Search for the cell housing the specified text and yield its (x, y) center coordinate. 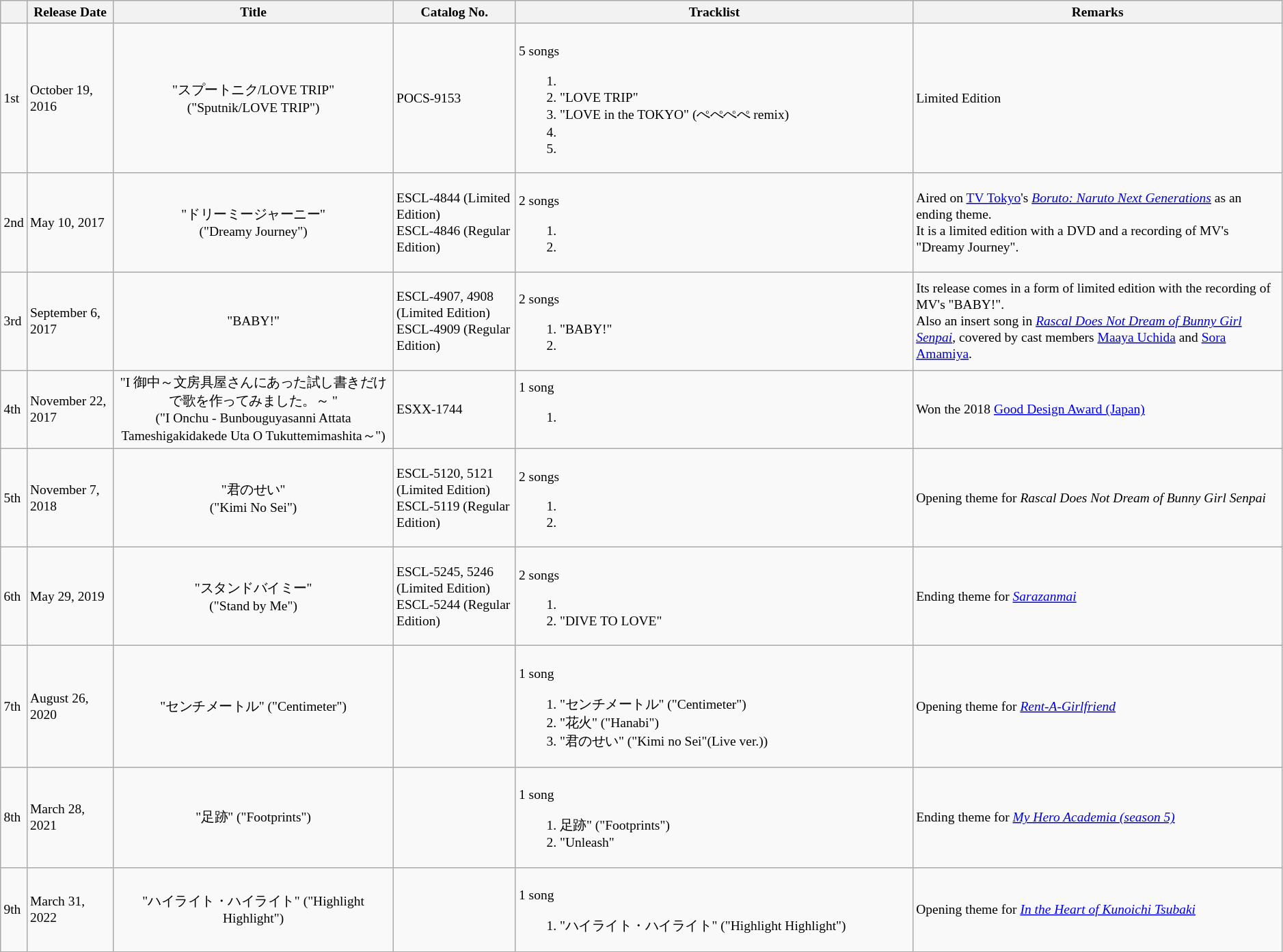
Release Date (70, 12)
Tracklist (714, 12)
November 22, 2017 (70, 409)
Limited Edition (1098, 98)
Opening theme for Rascal Does Not Dream of Bunny Girl Senpai (1098, 498)
August 26, 2020 (70, 707)
"センチメートル" ("Centimeter") (254, 707)
6th (14, 596)
Remarks (1098, 12)
Opening theme for In the Heart of Kunoichi Tsubaki (1098, 909)
Opening theme for Rent-A-Girlfriend (1098, 707)
1 song足跡" ("Footprints")"Unleash" (714, 817)
3rd (14, 321)
1 song (714, 409)
1st (14, 98)
ESCL-4844 (Limited Edition)ESCL-4846 (Regular Edition) (454, 222)
May 10, 2017 (70, 222)
"BABY!" (254, 321)
March 31, 2022 (70, 909)
May 29, 2019 (70, 596)
5th (14, 498)
5 songs"LOVE TRIP""LOVE in the TOKYO" (ぺぺぺぺ remix) (714, 98)
October 19, 2016 (70, 98)
November 7, 2018 (70, 498)
1 song"ハイライト・ハイライト" ("Highlight Highlight") (714, 909)
"スタンドバイミー"("Stand by Me") (254, 596)
March 28, 2021 (70, 817)
Ending theme for Sarazanmai (1098, 596)
ESCL-5245, 5246 (Limited Edition)ESCL-5244 (Regular Edition) (454, 596)
"ハイライト・ハイライト" ("Highlight Highlight") (254, 909)
September 6, 2017 (70, 321)
"ドリーミージャーニー"("Dreamy Journey") (254, 222)
"君のせい"("Kimi No Sei") (254, 498)
ESCL-4907, 4908 (Limited Edition)ESCL-4909 (Regular Edition) (454, 321)
2nd (14, 222)
"スプートニク/LOVE TRIP"("Sputnik/LOVE TRIP") (254, 98)
4th (14, 409)
2 songs"DIVE TO LOVE" (714, 596)
"I 御中～文房具屋さんにあった試し書きだけで歌を作ってみました。～ "("I Onchu - Bunbouguyasanni Attata Tameshigakidakede Uta O Tukuttemimashita～") (254, 409)
Aired on TV Tokyo's Boruto: Naruto Next Generations as an ending theme. It is a limited edition with a DVD and a recording of MV's "Dreamy Journey". (1098, 222)
ESCL-5120, 5121 (Limited Edition)ESCL-5119 (Regular Edition) (454, 498)
Won the 2018 Good Design Award (Japan) (1098, 409)
8th (14, 817)
7th (14, 707)
2 songs"BABY!" (714, 321)
POCS-9153 (454, 98)
ESXX-1744 (454, 409)
1 song"センチメートル" ("Centimeter")"花火" ("Hanabi")"君のせい" ("Kimi no Sei"(Live ver.)) (714, 707)
Ending theme for My Hero Academia (season 5) (1098, 817)
9th (14, 909)
Title (254, 12)
"足跡" ("Footprints") (254, 817)
Catalog No. (454, 12)
